Capture the cell that displays the provided text and extract its [x, y] central coordinate. 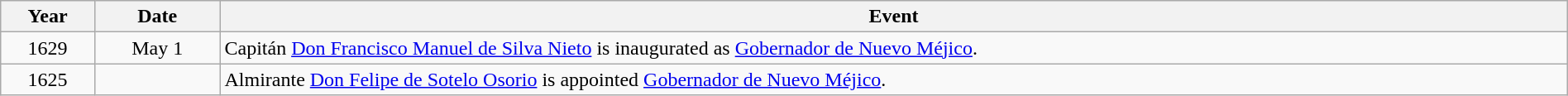
1625 [48, 79]
Event [893, 17]
Almirante Don Felipe de Sotelo Osorio is appointed Gobernador de Nuevo Méjico. [893, 79]
Year [48, 17]
1629 [48, 48]
Capitán Don Francisco Manuel de Silva Nieto is inaugurated as Gobernador de Nuevo Méjico. [893, 48]
Date [157, 17]
May 1 [157, 48]
